For the text-containing cell, return its midpoint in (x, y) coordinate format. 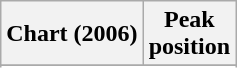
Peak position (189, 34)
Chart (2006) (72, 34)
